Provide the [x, y] coordinate of the cell's center where the given text is located.  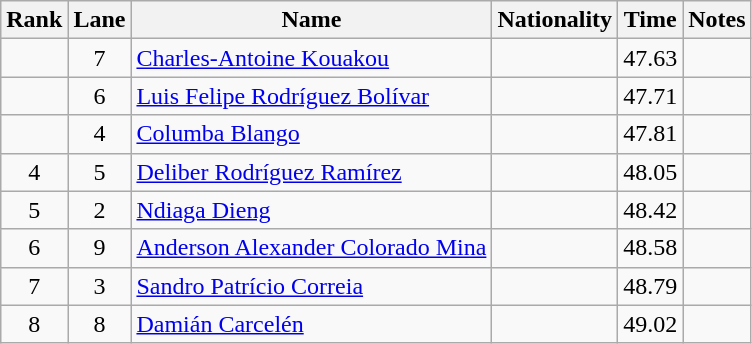
47.63 [650, 58]
Notes [717, 20]
Deliber Rodríguez Ramírez [312, 172]
48.58 [650, 248]
47.71 [650, 96]
48.42 [650, 210]
Sandro Patrício Correia [312, 286]
Damián Carcelén [312, 324]
9 [100, 248]
Luis Felipe Rodríguez Bolívar [312, 96]
3 [100, 286]
Lane [100, 20]
Time [650, 20]
Charles-Antoine Kouakou [312, 58]
Rank [34, 20]
Anderson Alexander Colorado Mina [312, 248]
48.79 [650, 286]
49.02 [650, 324]
2 [100, 210]
48.05 [650, 172]
Columba Blango [312, 134]
Name [312, 20]
Nationality [555, 20]
47.81 [650, 134]
Ndiaga Dieng [312, 210]
